Return (x, y) of the center of cell containing provided text 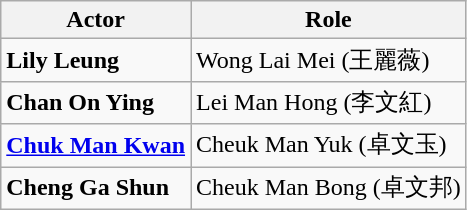
Chan On Ying (96, 102)
Actor (96, 20)
Lily Leung (96, 60)
Cheuk Man Yuk (卓文玉) (329, 146)
Cheng Ga Shun (96, 188)
Lei Man Hong (李文紅) (329, 102)
Role (329, 20)
Wong Lai Mei (王麗薇) (329, 60)
Chuk Man Kwan (96, 146)
Cheuk Man Bong (卓文邦) (329, 188)
